Find where the given text appears and provide that cell's center as (X, Y) coordinate. 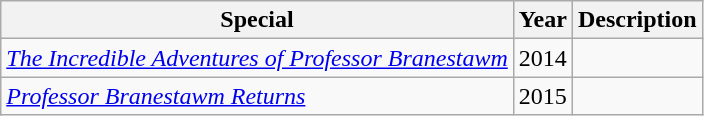
The Incredible Adventures of Professor Branestawm (258, 58)
Year (542, 20)
Description (637, 20)
2015 (542, 96)
Professor Branestawm Returns (258, 96)
2014 (542, 58)
Special (258, 20)
